Return the [X, Y] coordinate for the center point of the cell that contains the specified text.  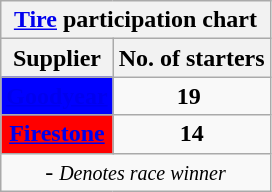
Tire participation chart [136, 20]
Firestone [57, 134]
14 [192, 134]
- Denotes race winner [136, 172]
Goodyear [57, 96]
19 [192, 96]
Supplier [57, 58]
No. of starters [192, 58]
